Identify which cell holds the provided text, then report its (X, Y) central coordinate. 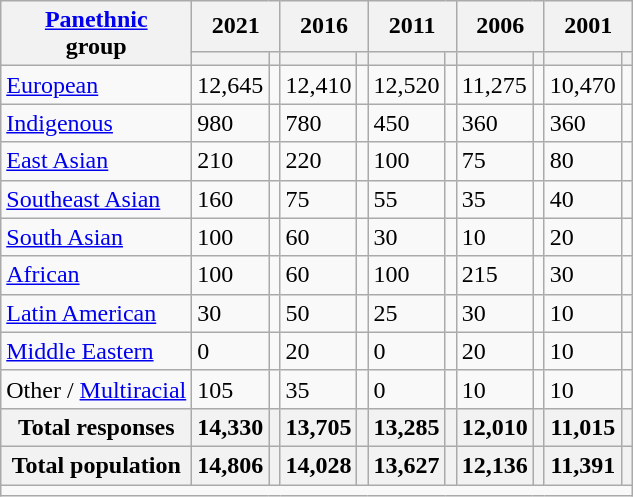
2001 (588, 26)
11,275 (494, 85)
2021 (236, 26)
2011 (412, 26)
Total population (96, 465)
55 (406, 199)
12,520 (406, 85)
13,705 (318, 427)
105 (230, 389)
40 (582, 199)
European (96, 85)
980 (230, 123)
South Asian (96, 237)
11,015 (582, 427)
160 (230, 199)
Panethnicgroup (96, 34)
African (96, 275)
780 (318, 123)
12,645 (230, 85)
14,330 (230, 427)
14,028 (318, 465)
12,010 (494, 427)
Southeast Asian (96, 199)
Latin American (96, 313)
50 (318, 313)
Total responses (96, 427)
Indigenous (96, 123)
12,410 (318, 85)
215 (494, 275)
12,136 (494, 465)
80 (582, 161)
Other / Multiracial (96, 389)
10,470 (582, 85)
210 (230, 161)
13,627 (406, 465)
14,806 (230, 465)
2006 (500, 26)
13,285 (406, 427)
450 (406, 123)
11,391 (582, 465)
25 (406, 313)
2016 (324, 26)
220 (318, 161)
East Asian (96, 161)
Middle Eastern (96, 351)
